Extract the [X, Y] coordinate from the center of the cell holding the provided text.  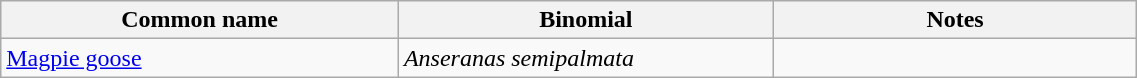
Notes [955, 20]
Binomial [586, 20]
Common name [200, 20]
Anseranas semipalmata [586, 58]
Magpie goose [200, 58]
